For the text-containing cell, return its midpoint in [X, Y] coordinate format. 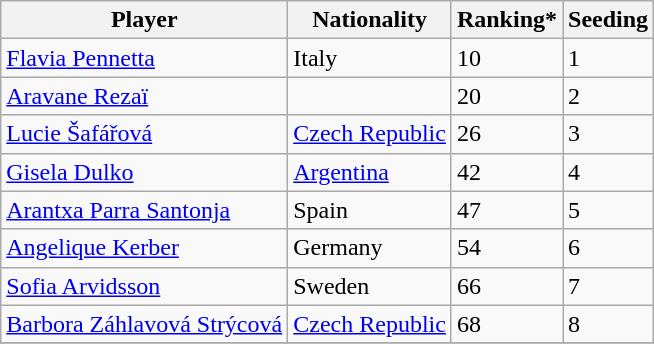
Ranking* [506, 20]
Germany [370, 248]
42 [506, 172]
20 [506, 96]
Sweden [370, 286]
Aravane Rezaï [144, 96]
Player [144, 20]
66 [506, 286]
Seeding [608, 20]
8 [608, 324]
Italy [370, 58]
10 [506, 58]
Flavia Pennetta [144, 58]
26 [506, 134]
Sofia Arvidsson [144, 286]
68 [506, 324]
Lucie Šafářová [144, 134]
47 [506, 210]
54 [506, 248]
4 [608, 172]
Argentina [370, 172]
5 [608, 210]
3 [608, 134]
Spain [370, 210]
1 [608, 58]
7 [608, 286]
Barbora Záhlavová Strýcová [144, 324]
Nationality [370, 20]
2 [608, 96]
Angelique Kerber [144, 248]
Gisela Dulko [144, 172]
Arantxa Parra Santonja [144, 210]
6 [608, 248]
